Find where the given text appears and provide that cell's center as (x, y) coordinate. 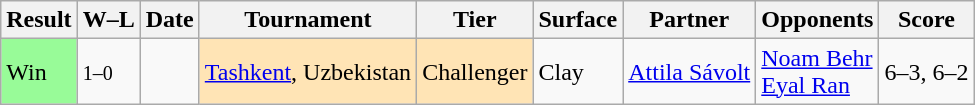
Tournament (308, 20)
Result (39, 20)
1–0 (108, 72)
Date (170, 20)
Partner (690, 20)
Score (926, 20)
Opponents (818, 20)
Noam Behr Eyal Ran (818, 72)
Clay (578, 72)
Tier (475, 20)
Tashkent, Uzbekistan (308, 72)
Attila Sávolt (690, 72)
6–3, 6–2 (926, 72)
Surface (578, 20)
Challenger (475, 72)
W–L (108, 20)
Win (39, 72)
